Identify which cell holds the provided text, then report its [x, y] central coordinate. 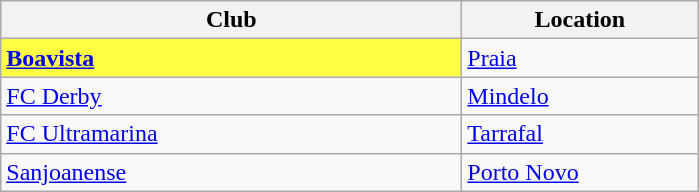
Sanjoanense [232, 172]
Location [580, 20]
Tarrafal [580, 134]
Club [232, 20]
Porto Novo [580, 172]
FC Derby [232, 96]
FC Ultramarina [232, 134]
Praia [580, 58]
Mindelo [580, 96]
Boavista [232, 58]
